Determine the (x, y) coordinate at the center of the cell enclosing the given text.  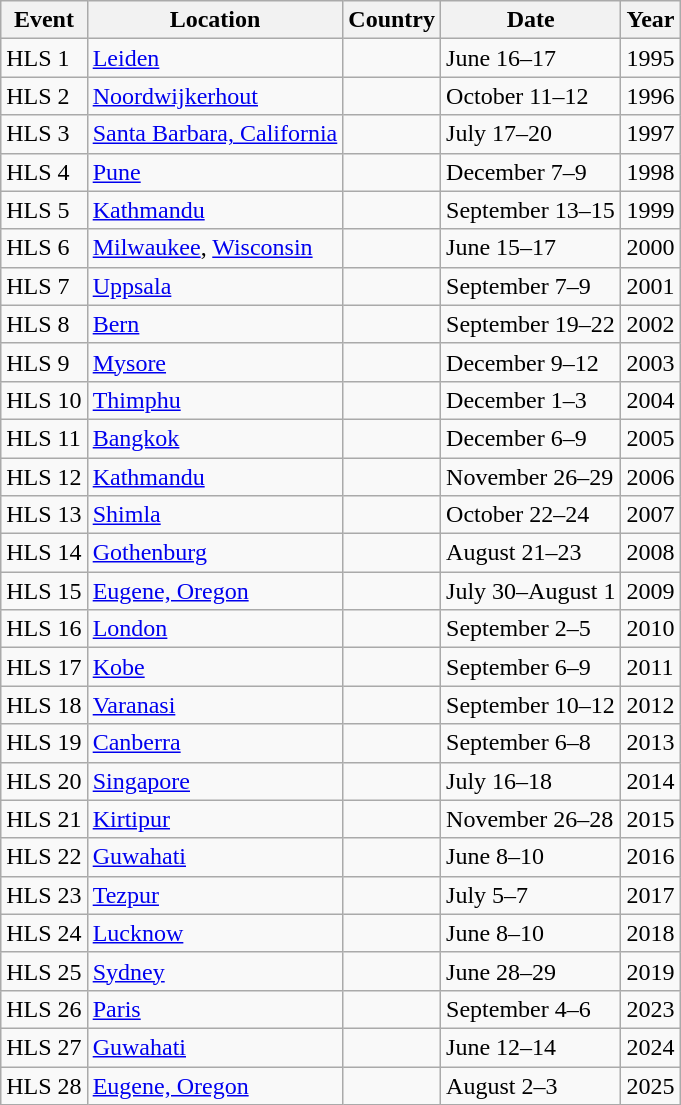
HLS 1 (44, 58)
1996 (650, 96)
Mysore (215, 362)
2014 (650, 781)
November 26–28 (531, 819)
Event (44, 20)
HLS 11 (44, 438)
HLS 7 (44, 286)
June 12–14 (531, 1047)
Santa Barbara, California (215, 134)
November 26–29 (531, 477)
Kirtipur (215, 819)
September 19–22 (531, 324)
October 22–24 (531, 515)
2013 (650, 743)
Leiden (215, 58)
Milwaukee, Wisconsin (215, 248)
HLS 26 (44, 1009)
HLS 3 (44, 134)
September 6–8 (531, 743)
Thimphu (215, 400)
1999 (650, 210)
July 30–August 1 (531, 591)
Paris (215, 1009)
HLS 9 (44, 362)
HLS 4 (44, 172)
December 6–9 (531, 438)
HLS 23 (44, 895)
September 7–9 (531, 286)
HLS 20 (44, 781)
2007 (650, 515)
HLS 19 (44, 743)
Canberra (215, 743)
HLS 17 (44, 667)
HLS 6 (44, 248)
September 13–15 (531, 210)
2024 (650, 1047)
Pune (215, 172)
July 5–7 (531, 895)
September 10–12 (531, 705)
1997 (650, 134)
HLS 5 (44, 210)
2005 (650, 438)
2009 (650, 591)
September 6–9 (531, 667)
2012 (650, 705)
HLS 12 (44, 477)
HLS 22 (44, 857)
October 11–12 (531, 96)
2008 (650, 553)
HLS 2 (44, 96)
Lucknow (215, 933)
2017 (650, 895)
HLS 16 (44, 629)
1998 (650, 172)
June 15–17 (531, 248)
June 16–17 (531, 58)
HLS 15 (44, 591)
2000 (650, 248)
July 17–20 (531, 134)
2019 (650, 971)
Gothenburg (215, 553)
December 7–9 (531, 172)
2018 (650, 933)
Uppsala (215, 286)
HLS 14 (44, 553)
Shimla (215, 515)
HLS 13 (44, 515)
2003 (650, 362)
Sydney (215, 971)
HLS 27 (44, 1047)
2011 (650, 667)
HLS 21 (44, 819)
December 1–3 (531, 400)
HLS 28 (44, 1085)
London (215, 629)
September 4–6 (531, 1009)
2023 (650, 1009)
2025 (650, 1085)
2015 (650, 819)
Bern (215, 324)
Varanasi (215, 705)
Date (531, 20)
Tezpur (215, 895)
2004 (650, 400)
August 21–23 (531, 553)
Location (215, 20)
1995 (650, 58)
2002 (650, 324)
Noordwijkerhout (215, 96)
Singapore (215, 781)
June 28–29 (531, 971)
Country (392, 20)
August 2–3 (531, 1085)
HLS 25 (44, 971)
2001 (650, 286)
Bangkok (215, 438)
HLS 24 (44, 933)
Kobe (215, 667)
HLS 18 (44, 705)
July 16–18 (531, 781)
September 2–5 (531, 629)
HLS 8 (44, 324)
2016 (650, 857)
December 9–12 (531, 362)
Year (650, 20)
HLS 10 (44, 400)
2010 (650, 629)
2006 (650, 477)
